Search for the cell housing the specified text and yield its [x, y] center coordinate. 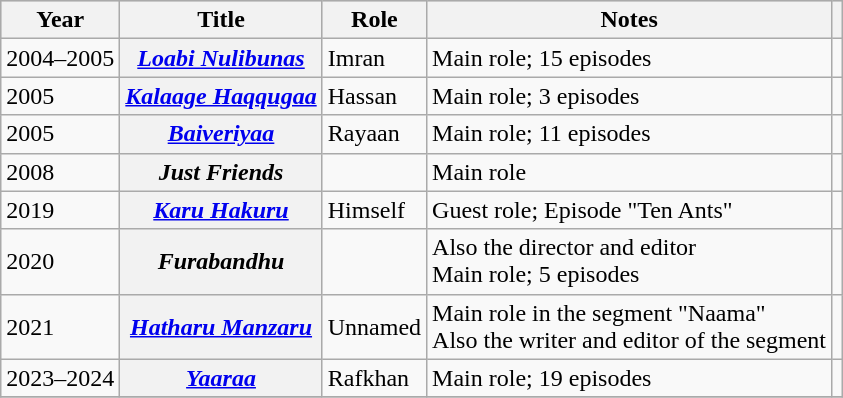
Guest role; Episode "Ten Ants" [630, 210]
Rayaan [374, 134]
2021 [60, 326]
2019 [60, 210]
Main role; 11 episodes [630, 134]
Furabandhu [221, 262]
Baiveriyaa [221, 134]
Imran [374, 58]
2023–2024 [60, 378]
Hassan [374, 96]
Rafkhan [374, 378]
Also the director and editorMain role; 5 episodes [630, 262]
Himself [374, 210]
2020 [60, 262]
Main role [630, 172]
Main role in the segment "Naama"Also the writer and editor of the segment [630, 326]
Just Friends [221, 172]
Year [60, 20]
Yaaraa [221, 378]
2004–2005 [60, 58]
Main role; 19 episodes [630, 378]
Main role; 3 episodes [630, 96]
2008 [60, 172]
Hatharu Manzaru [221, 326]
Kalaage Haqqugaa [221, 96]
Main role; 15 episodes [630, 58]
Role [374, 20]
Title [221, 20]
Loabi Nulibunas [221, 58]
Unnamed [374, 326]
Notes [630, 20]
Karu Hakuru [221, 210]
